From the cell containing the given text, extract its center point as (X, Y) coordinate. 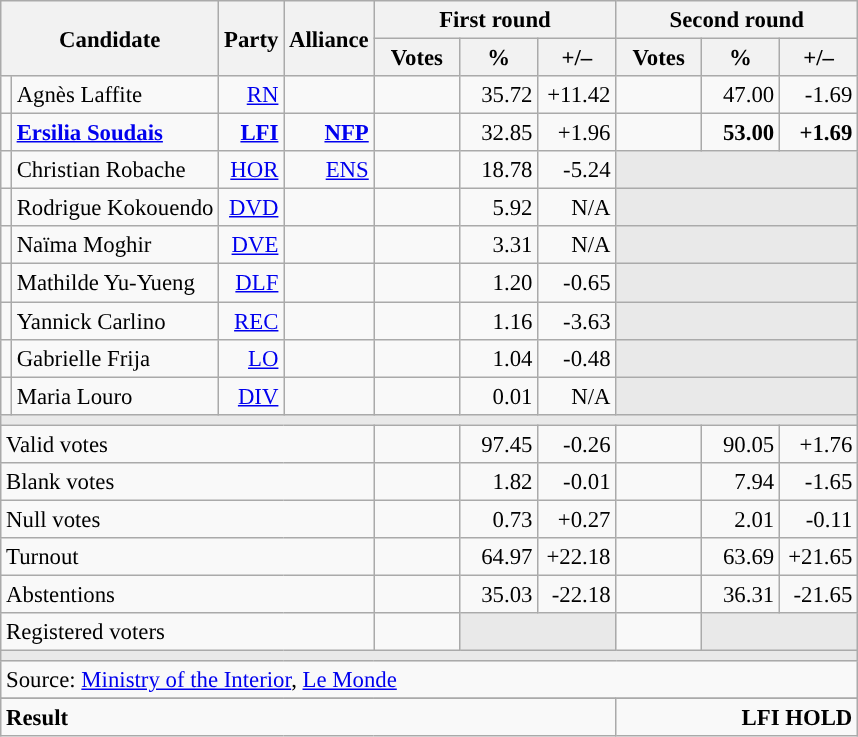
NFP (329, 133)
Yannick Carlino (114, 321)
Result (308, 718)
+1.76 (819, 444)
LFI (252, 133)
32.85 (499, 133)
53.00 (740, 133)
-0.26 (577, 444)
Blank votes (188, 482)
-0.11 (819, 519)
-1.69 (819, 95)
Second round (737, 20)
35.72 (499, 95)
0.73 (499, 519)
0.01 (499, 396)
+1.96 (577, 133)
Abstentions (188, 594)
Registered voters (188, 632)
1.16 (499, 321)
-0.01 (577, 482)
3.31 (499, 245)
Christian Robache (114, 170)
LFI HOLD (737, 718)
7.94 (740, 482)
18.78 (499, 170)
Naïma Moghir (114, 245)
LO (252, 358)
2.01 (740, 519)
-21.65 (819, 594)
+0.27 (577, 519)
+11.42 (577, 95)
Ersilia Soudais (114, 133)
5.92 (499, 208)
Agnès Laffite (114, 95)
DVE (252, 245)
63.69 (740, 557)
Candidate (110, 38)
97.45 (499, 444)
47.00 (740, 95)
1.82 (499, 482)
+21.65 (819, 557)
36.31 (740, 594)
Gabrielle Frija (114, 358)
Rodrigue Kokouendo (114, 208)
Turnout (188, 557)
+22.18 (577, 557)
Mathilde Yu-Yueng (114, 283)
DVD (252, 208)
Maria Louro (114, 396)
DIV (252, 396)
DLF (252, 283)
90.05 (740, 444)
Alliance (329, 38)
35.03 (499, 594)
1.20 (499, 283)
64.97 (499, 557)
Party (252, 38)
-1.65 (819, 482)
1.04 (499, 358)
-0.65 (577, 283)
+1.69 (819, 133)
-3.63 (577, 321)
-5.24 (577, 170)
HOR (252, 170)
-0.48 (577, 358)
-22.18 (577, 594)
Valid votes (188, 444)
Source: Ministry of the Interior, Le Monde (430, 680)
Null votes (188, 519)
ENS (329, 170)
REC (252, 321)
RN (252, 95)
First round (495, 20)
